Find where the given text appears and provide that cell's center as (X, Y) coordinate. 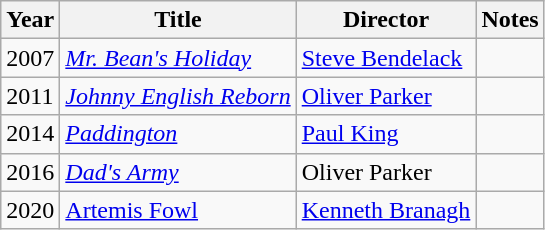
Johnny English Reborn (178, 96)
Steve Bendelack (386, 58)
Title (178, 20)
Paul King (386, 134)
Mr. Bean's Holiday (178, 58)
Paddington (178, 134)
2011 (30, 96)
2020 (30, 210)
Notes (510, 20)
Year (30, 20)
2014 (30, 134)
2016 (30, 172)
2007 (30, 58)
Artemis Fowl (178, 210)
Director (386, 20)
Kenneth Branagh (386, 210)
Dad's Army (178, 172)
